Return [x, y] of the center of cell containing provided text 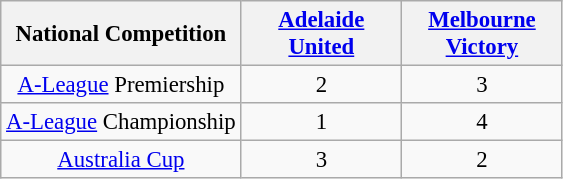
Melbourne Victory [482, 34]
4 [482, 122]
Adelaide United [322, 34]
A-League Championship [121, 122]
National Competition [121, 34]
1 [322, 122]
A-League Premiership [121, 85]
Australia Cup [121, 160]
